Detect which cell encompasses the target text, then output its [X, Y] center coordinate. 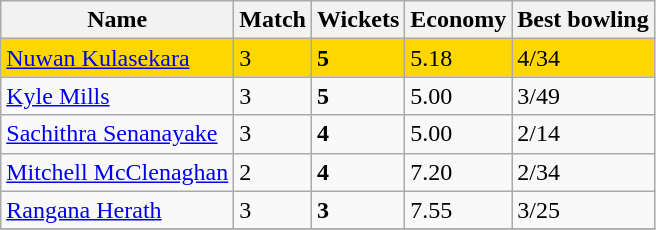
Nuwan Kulasekara [118, 58]
Rangana Herath [118, 210]
Best bowling [583, 20]
Wickets [358, 20]
Mitchell McClenaghan [118, 172]
Match [273, 20]
3/25 [583, 210]
7.55 [458, 210]
2/14 [583, 134]
Economy [458, 20]
2/34 [583, 172]
5.18 [458, 58]
7.20 [458, 172]
3/49 [583, 96]
Sachithra Senanayake [118, 134]
4/34 [583, 58]
Name [118, 20]
2 [273, 172]
Kyle Mills [118, 96]
